Search for the cell housing the specified text and yield its [X, Y] center coordinate. 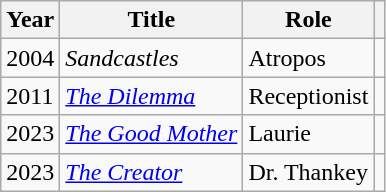
Year [30, 20]
Dr. Thankey [308, 172]
2011 [30, 96]
Sandcastles [152, 58]
Receptionist [308, 96]
The Good Mother [152, 134]
Role [308, 20]
The Dilemma [152, 96]
2004 [30, 58]
Atropos [308, 58]
The Creator [152, 172]
Laurie [308, 134]
Title [152, 20]
